Determine the (x, y) coordinate at the center of the cell enclosing the given text.  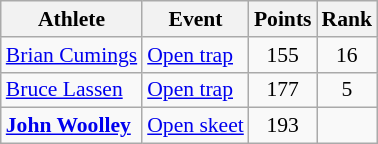
5 (348, 90)
Event (196, 19)
Points (283, 19)
Brian Cumings (72, 55)
Bruce Lassen (72, 90)
16 (348, 55)
Rank (348, 19)
John Woolley (72, 126)
Open skeet (196, 126)
155 (283, 55)
Athlete (72, 19)
193 (283, 126)
177 (283, 90)
